Locate the cell with the specified text and output its (X, Y) center coordinate. 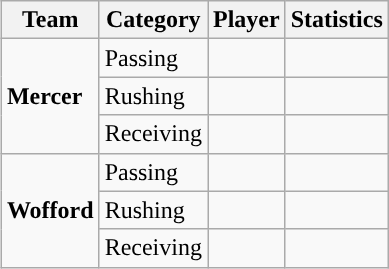
Mercer (50, 96)
Statistics (336, 20)
Team (50, 20)
Category (153, 20)
Wofford (50, 210)
Player (247, 20)
